Identify which cell holds the provided text, then report its [x, y] central coordinate. 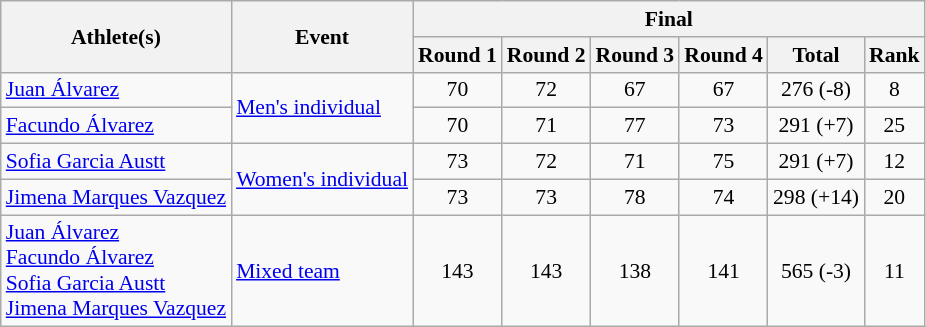
Final [669, 19]
138 [636, 271]
Athlete(s) [116, 36]
141 [724, 271]
Round 3 [636, 55]
11 [894, 271]
Mixed team [322, 271]
Juan Álvarez [116, 90]
298 (+14) [816, 197]
8 [894, 90]
565 (-3) [816, 271]
75 [724, 162]
Juan ÁlvarezFacundo ÁlvarezSofia Garcia AusttJimena Marques Vazquez [116, 271]
78 [636, 197]
25 [894, 126]
276 (-8) [816, 90]
77 [636, 126]
Round 2 [546, 55]
Sofia Garcia Austt [116, 162]
Event [322, 36]
Round 1 [458, 55]
74 [724, 197]
20 [894, 197]
Round 4 [724, 55]
12 [894, 162]
Rank [894, 55]
Total [816, 55]
Women's individual [322, 180]
Men's individual [322, 108]
Jimena Marques Vazquez [116, 197]
Facundo Álvarez [116, 126]
